From the cell containing the given text, extract its center point as (X, Y) coordinate. 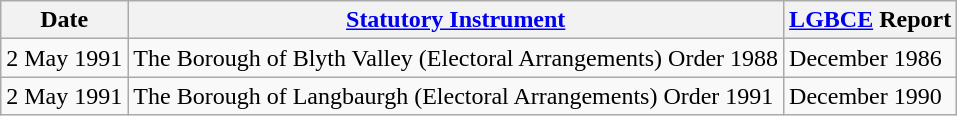
The Borough of Blyth Valley (Electoral Arrangements) Order 1988 (456, 58)
Date (64, 20)
LGBCE Report (870, 20)
The Borough of Langbaurgh (Electoral Arrangements) Order 1991 (456, 96)
Statutory Instrument (456, 20)
December 1990 (870, 96)
December 1986 (870, 58)
